Output the [x, y] coordinate of the center of the cell containing the given text.  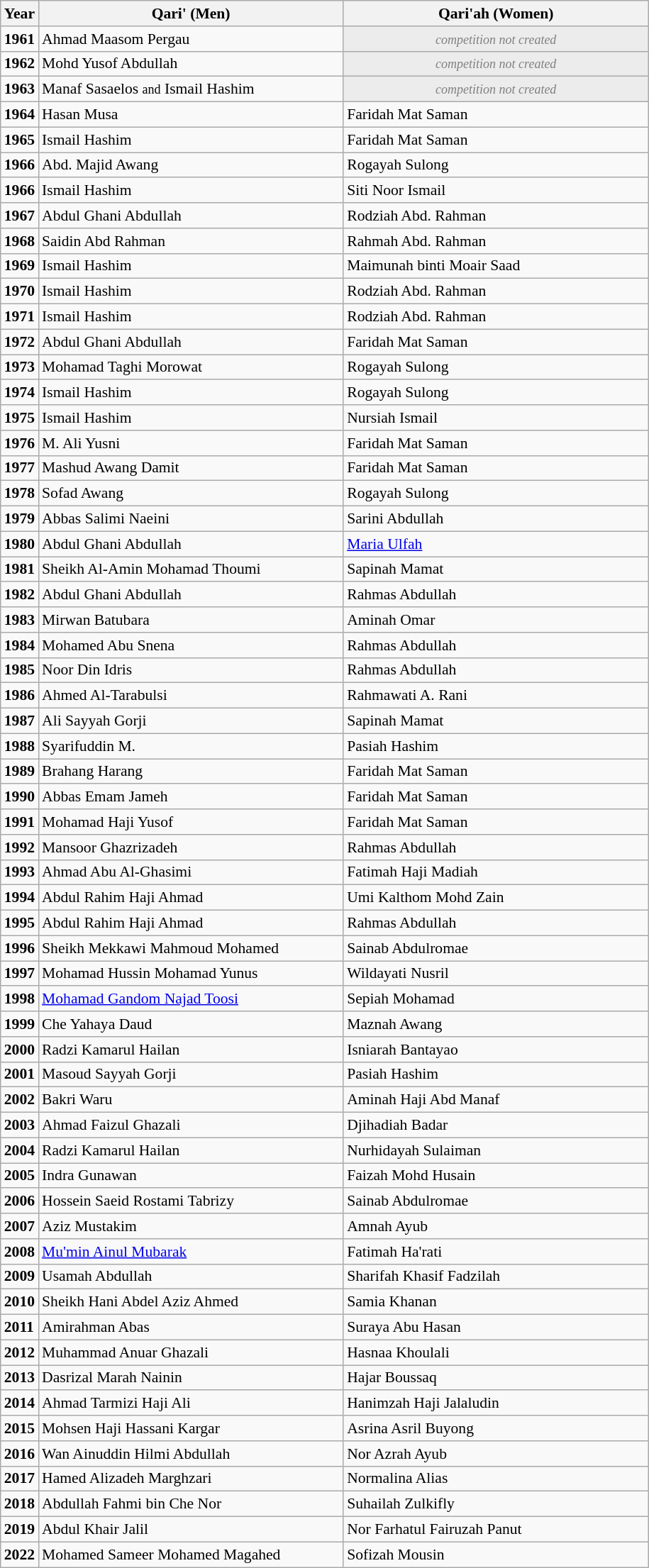
Usamah Abdullah [191, 1277]
Syarifuddin M. [191, 746]
2016 [20, 1454]
Hasan Musa [191, 115]
Hamed Alizadeh Marghzari [191, 1479]
Ali Sayyah Gorji [191, 721]
Ahmad Abu Al-Ghasimi [191, 872]
1986 [20, 696]
Sarini Abdullah [496, 519]
1983 [20, 620]
1968 [20, 241]
Rahmawati A. Rani [496, 696]
1996 [20, 948]
2013 [20, 1378]
1964 [20, 115]
Sofizah Mousin [496, 1555]
1979 [20, 519]
2019 [20, 1530]
Aziz Mustakim [191, 1226]
Suraya Abu Hasan [496, 1328]
Fatimah Ha'rati [496, 1252]
2014 [20, 1403]
1969 [20, 266]
Asrina Asril Buyong [496, 1428]
2003 [20, 1125]
2001 [20, 1074]
1987 [20, 721]
1981 [20, 569]
Normalina Alias [496, 1479]
Nor Farhatul Fairuzah Panut [496, 1530]
2017 [20, 1479]
Mohsen Haji Hassani Kargar [191, 1428]
2004 [20, 1150]
1974 [20, 393]
Maria Ulfah [496, 544]
Mu'min Ainul Mubarak [191, 1252]
1965 [20, 140]
1963 [20, 89]
Ahmad Tarmizi Haji Ali [191, 1403]
1991 [20, 822]
Sheikh Mekkawi Mahmoud Mohamed [191, 948]
2010 [20, 1302]
Mohamad Gandom Najad Toosi [191, 999]
Abdul Khair Jalil [191, 1530]
Amnah Ayub [496, 1226]
Che Yahaya Daud [191, 1024]
Mohamad Hussin Mohamad Yunus [191, 974]
Mohamad Taghi Morowat [191, 367]
1973 [20, 367]
Hossein Saeid Rostami Tabrizy [191, 1201]
1982 [20, 595]
1971 [20, 317]
2018 [20, 1504]
1995 [20, 923]
1967 [20, 216]
Samia Khanan [496, 1302]
1999 [20, 1024]
1997 [20, 974]
Noor Din Idris [191, 670]
1961 [20, 39]
Ahmad Faizul Ghazali [191, 1125]
2000 [20, 1050]
Wildayati Nusril [496, 974]
Muhammad Anuar Ghazali [191, 1352]
Abd. Majid Awang [191, 165]
2022 [20, 1555]
Nursiah Ismail [496, 418]
2007 [20, 1226]
Mohamed Abu Snena [191, 645]
1972 [20, 342]
Brahang Harang [191, 772]
Siti Noor Ismail [496, 191]
Bakri Waru [191, 1100]
Faizah Mohd Husain [496, 1176]
2009 [20, 1277]
Ahmed Al-Tarabulsi [191, 696]
Isniarah Bantayao [496, 1050]
Nurhidayah Sulaiman [496, 1150]
1970 [20, 291]
Aminah Haji Abd Manaf [496, 1100]
Mansoor Ghazrizadeh [191, 847]
1990 [20, 797]
2005 [20, 1176]
Abdullah Fahmi bin Che Nor [191, 1504]
Manaf Sasaelos and Ismail Hashim [191, 89]
Amirahman Abas [191, 1328]
Indra Gunawan [191, 1176]
1993 [20, 872]
Djihadiah Badar [496, 1125]
1984 [20, 645]
Dasrizal Marah Nainin [191, 1378]
Mirwan Batubara [191, 620]
Ahmad Maasom Pergau [191, 39]
Maznah Awang [496, 1024]
2012 [20, 1352]
Qari' (Men) [191, 13]
1978 [20, 494]
Sheikh Hani Abdel Aziz Ahmed [191, 1302]
Mohamed Sameer Mohamed Magahed [191, 1555]
1994 [20, 898]
1988 [20, 746]
Hajar Boussaq [496, 1378]
Mohamad Haji Yusof [191, 822]
1976 [20, 443]
Umi Kalthom Mohd Zain [496, 898]
1989 [20, 772]
Nor Azrah Ayub [496, 1454]
Masoud Sayyah Gorji [191, 1074]
1992 [20, 847]
1980 [20, 544]
1962 [20, 64]
Mashud Awang Damit [191, 468]
Sheikh Al-Amin Mohamad Thoumi [191, 569]
Suhailah Zulkifly [496, 1504]
1977 [20, 468]
1998 [20, 999]
1975 [20, 418]
2011 [20, 1328]
Maimunah binti Moair Saad [496, 266]
Hasnaa Khoulali [496, 1352]
1985 [20, 670]
2006 [20, 1201]
Saidin Abd Rahman [191, 241]
Rahmah Abd. Rahman [496, 241]
Qari'ah (Women) [496, 13]
2008 [20, 1252]
Sofad Awang [191, 494]
Sharifah Khasif Fadzilah [496, 1277]
Wan Ainuddin Hilmi Abdullah [191, 1454]
2015 [20, 1428]
Abbas Salimi Naeini [191, 519]
Sepiah Mohamad [496, 999]
Aminah Omar [496, 620]
Hanimzah Haji Jalaludin [496, 1403]
M. Ali Yusni [191, 443]
Abbas Emam Jameh [191, 797]
2002 [20, 1100]
Year [20, 13]
Fatimah Haji Madiah [496, 872]
Mohd Yusof Abdullah [191, 64]
